Identify which cell holds the provided text, then report its (x, y) central coordinate. 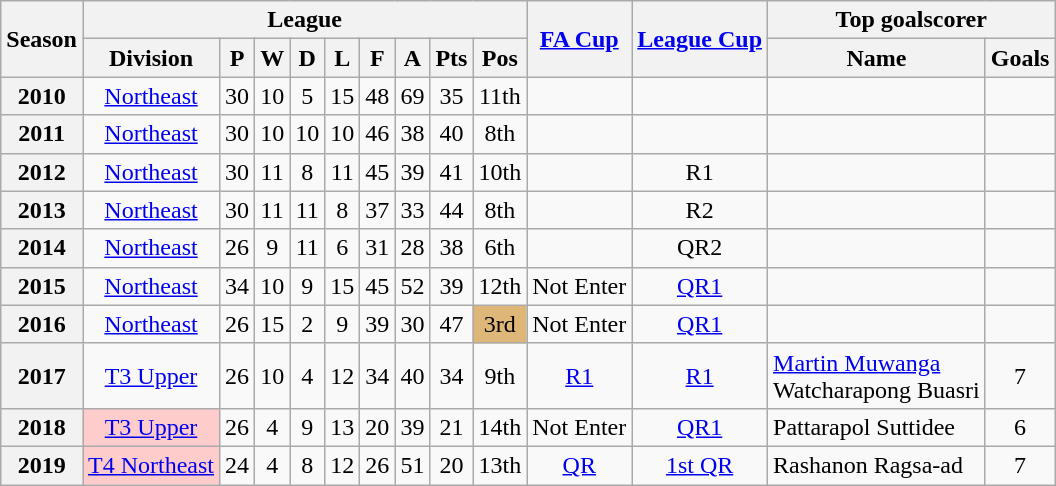
2017 (42, 376)
9th (500, 376)
P (238, 58)
Pts (452, 58)
Pattarapol Suttidee (877, 427)
2015 (42, 286)
Rashanon Ragsa-ad (877, 465)
51 (412, 465)
Martin Muwanga Watcharapong Buasri (877, 376)
2012 (42, 172)
41 (452, 172)
W (272, 58)
2 (308, 324)
33 (412, 210)
2013 (42, 210)
Name (877, 58)
A (412, 58)
10th (500, 172)
13 (342, 427)
Division (150, 58)
11th (500, 96)
F (378, 58)
13th (500, 465)
FA Cup (580, 39)
Goals (1020, 58)
T4 Northeast (150, 465)
37 (378, 210)
L (342, 58)
6th (500, 248)
21 (452, 427)
12th (500, 286)
44 (452, 210)
2010 (42, 96)
52 (412, 286)
35 (452, 96)
31 (378, 248)
Top goalscorer (912, 20)
28 (412, 248)
24 (238, 465)
2019 (42, 465)
QR2 (700, 248)
R2 (700, 210)
2011 (42, 134)
2016 (42, 324)
46 (378, 134)
QR (580, 465)
69 (412, 96)
1st QR (700, 465)
2018 (42, 427)
2014 (42, 248)
League (304, 20)
47 (452, 324)
48 (378, 96)
Pos (500, 58)
Season (42, 39)
3rd (500, 324)
5 (308, 96)
D (308, 58)
League Cup (700, 39)
14th (500, 427)
